Locate the cell with the specified text and output its (X, Y) center coordinate. 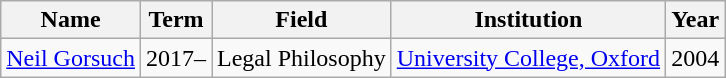
Name (71, 20)
Institution (528, 20)
Term (176, 20)
Field (302, 20)
2004 (696, 58)
Neil Gorsuch (71, 58)
Legal Philosophy (302, 58)
University College, Oxford (528, 58)
Year (696, 20)
2017– (176, 58)
